Determine the (X, Y) coordinate at the center of the cell enclosing the given text.  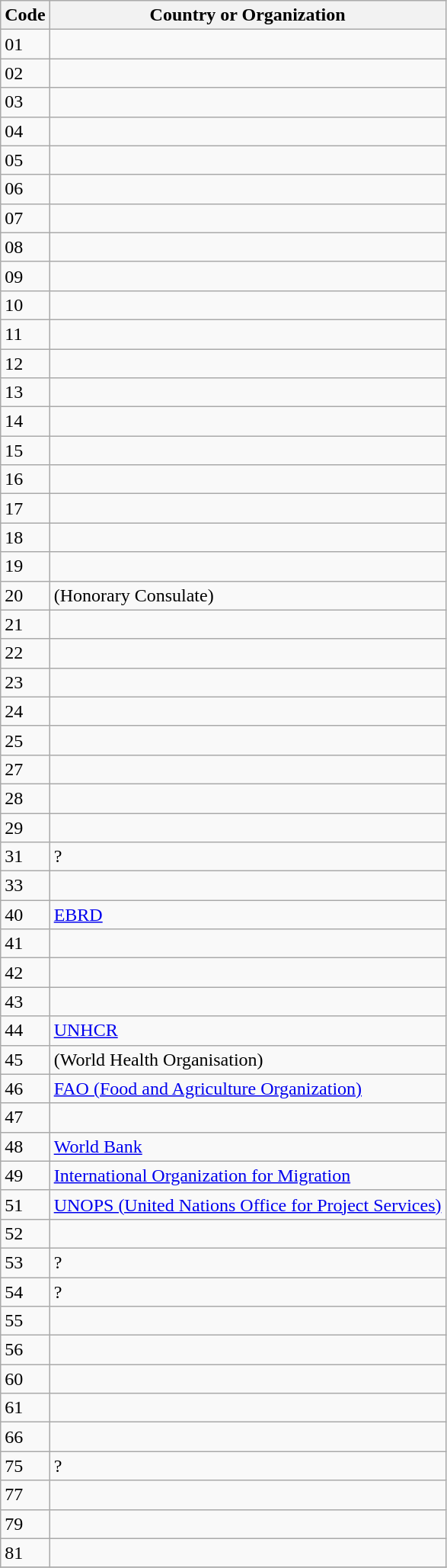
11 (25, 334)
23 (25, 682)
12 (25, 364)
08 (25, 247)
43 (25, 1002)
54 (25, 1292)
01 (25, 44)
05 (25, 160)
49 (25, 1175)
55 (25, 1321)
04 (25, 131)
51 (25, 1204)
42 (25, 973)
33 (25, 886)
21 (25, 624)
World Bank (247, 1146)
29 (25, 827)
07 (25, 218)
UNHCR (247, 1031)
15 (25, 451)
79 (25, 1524)
17 (25, 508)
18 (25, 537)
52 (25, 1233)
61 (25, 1408)
06 (25, 189)
02 (25, 73)
14 (25, 422)
UNOPS (United Nations Office for Project Services) (247, 1204)
International Organization for Migration (247, 1175)
22 (25, 653)
40 (25, 915)
53 (25, 1262)
10 (25, 305)
81 (25, 1553)
66 (25, 1437)
41 (25, 944)
20 (25, 595)
16 (25, 479)
03 (25, 102)
48 (25, 1146)
Code (25, 15)
(World Health Organisation) (247, 1060)
77 (25, 1495)
31 (25, 857)
45 (25, 1060)
47 (25, 1117)
(Honorary Consulate) (247, 595)
28 (25, 798)
24 (25, 711)
FAO (Food and Agriculture Organization) (247, 1089)
13 (25, 393)
25 (25, 740)
09 (25, 276)
EBRD (247, 915)
75 (25, 1466)
Country or Organization (247, 15)
19 (25, 566)
56 (25, 1350)
27 (25, 769)
44 (25, 1031)
46 (25, 1089)
60 (25, 1379)
